Return the [X, Y] coordinate for the center point of the cell that contains the specified text.  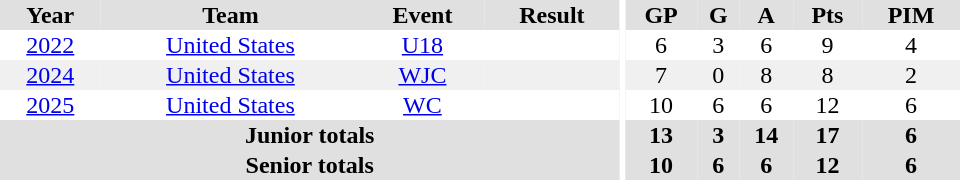
4 [911, 45]
7 [661, 75]
Event [422, 15]
PIM [911, 15]
Junior totals [310, 135]
Pts [828, 15]
WJC [422, 75]
U18 [422, 45]
Senior totals [310, 165]
Result [552, 15]
17 [828, 135]
GP [661, 15]
14 [766, 135]
WC [422, 105]
2024 [50, 75]
9 [828, 45]
A [766, 15]
G [718, 15]
13 [661, 135]
2025 [50, 105]
Year [50, 15]
2 [911, 75]
Team [231, 15]
2022 [50, 45]
0 [718, 75]
